Find where the given text appears and provide that cell's center as [X, Y] coordinate. 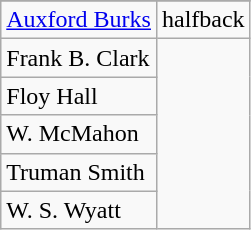
Floy Hall [79, 96]
Auxford Burks [79, 20]
W. S. Wyatt [79, 210]
Frank B. Clark [79, 58]
Truman Smith [79, 172]
W. McMahon [79, 134]
halfback [203, 20]
